Find where the given text appears and provide that cell's center as [X, Y] coordinate. 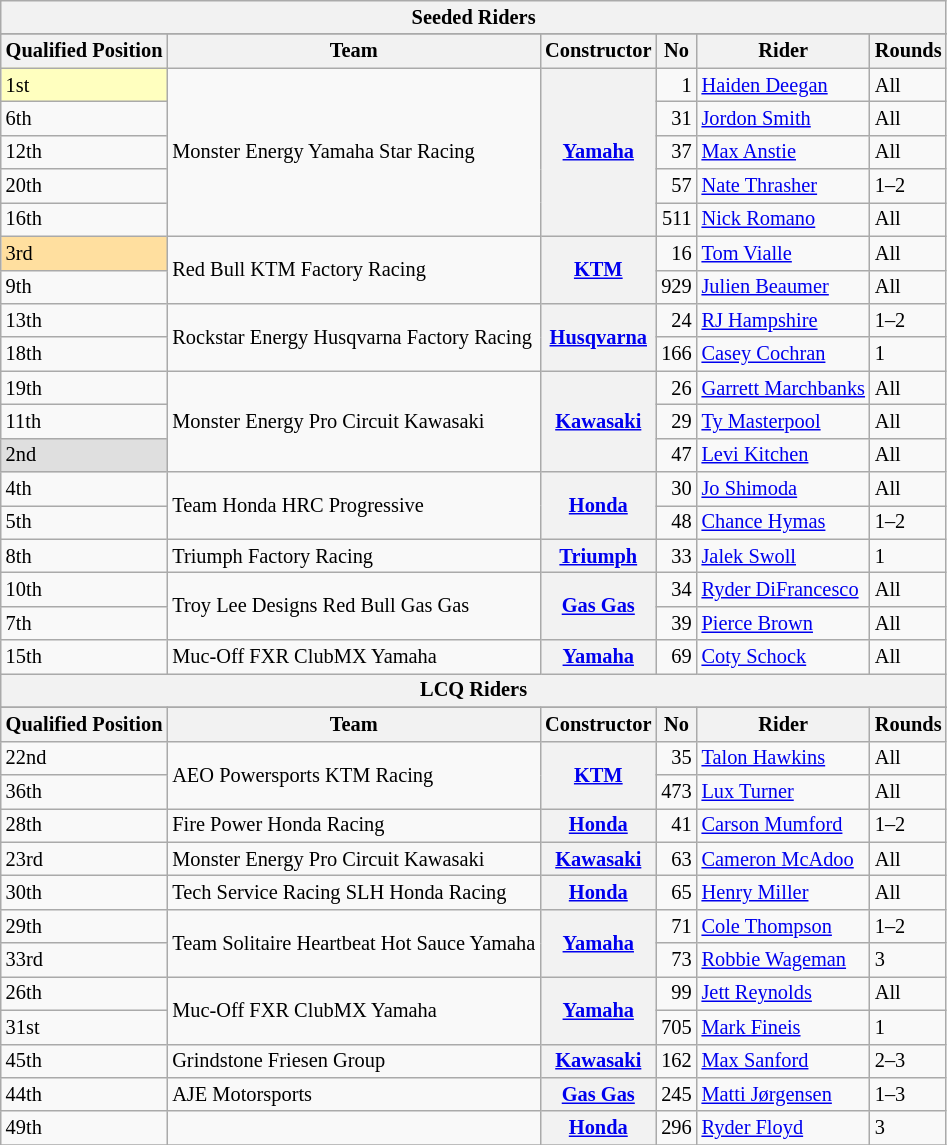
9th [84, 287]
Jett Reynolds [784, 993]
5th [84, 522]
Haiden Deegan [784, 85]
Casey Cochran [784, 354]
Ryder DiFrancesco [784, 589]
24 [676, 320]
Matti Jørgensen [784, 1094]
57 [676, 186]
8th [84, 556]
Team Solitaire Heartbeat Hot Sauce Yamaha [354, 942]
31 [676, 118]
44th [84, 1094]
Monster Energy Yamaha Star Racing [354, 152]
18th [84, 354]
35 [676, 758]
71 [676, 926]
16th [84, 219]
12th [84, 152]
13th [84, 320]
Garrett Marchbanks [784, 388]
AEO Powersports KTM Racing [354, 774]
26 [676, 388]
511 [676, 219]
Nate Thrasher [784, 186]
99 [676, 993]
AJE Motorsports [354, 1094]
Max Anstie [784, 152]
23rd [84, 859]
6th [84, 118]
929 [676, 287]
Chance Hymas [784, 522]
37 [676, 152]
Coty Schock [784, 657]
Troy Lee Designs Red Bull Gas Gas [354, 606]
3rd [84, 253]
Red Bull KTM Factory Racing [354, 270]
Levi Kitchen [784, 455]
Mark Fineis [784, 1027]
RJ Hampshire [784, 320]
2nd [84, 455]
473 [676, 791]
Tom Vialle [784, 253]
Husqvarna [598, 336]
7th [84, 623]
30 [676, 489]
Max Sanford [784, 1061]
Jordon Smith [784, 118]
Rockstar Energy Husqvarna Factory Racing [354, 336]
Triumph Factory Racing [354, 556]
Pierce Brown [784, 623]
15th [84, 657]
Triumph [598, 556]
36th [84, 791]
16 [676, 253]
33rd [84, 960]
705 [676, 1027]
20th [84, 186]
69 [676, 657]
19th [84, 388]
Henry Miller [784, 892]
45th [84, 1061]
162 [676, 1061]
41 [676, 825]
1st [84, 85]
10th [84, 589]
47 [676, 455]
Grindstone Friesen Group [354, 1061]
Ryder Floyd [784, 1128]
Talon Hawkins [784, 758]
166 [676, 354]
29th [84, 926]
22nd [84, 758]
4th [84, 489]
33 [676, 556]
2–3 [908, 1061]
1–3 [908, 1094]
Jalek Swoll [784, 556]
28th [84, 825]
31st [84, 1027]
29 [676, 421]
Cole Thompson [784, 926]
Ty Masterpool [784, 421]
30th [84, 892]
Lux Turner [784, 791]
65 [676, 892]
245 [676, 1094]
296 [676, 1128]
Fire Power Honda Racing [354, 825]
LCQ Riders [474, 690]
26th [84, 993]
48 [676, 522]
Robbie Wageman [784, 960]
Jo Shimoda [784, 489]
Nick Romano [784, 219]
73 [676, 960]
Team Honda HRC Progressive [354, 506]
39 [676, 623]
63 [676, 859]
Tech Service Racing SLH Honda Racing [354, 892]
Cameron McAdoo [784, 859]
11th [84, 421]
Carson Mumford [784, 825]
34 [676, 589]
Seeded Riders [474, 17]
49th [84, 1128]
Julien Beaumer [784, 287]
